Identify which cell holds the provided text, then report its (x, y) central coordinate. 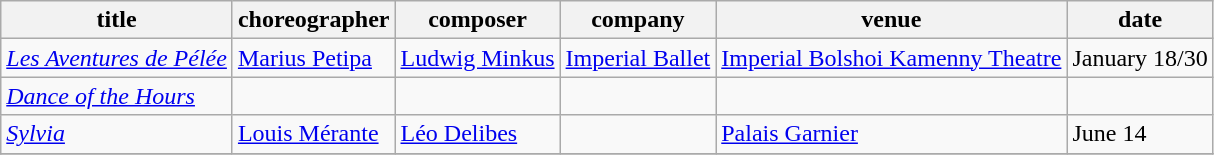
June 14 (1140, 134)
Les Aventures de Pélée (117, 58)
Léo Delibes (478, 134)
Sylvia (117, 134)
date (1140, 20)
Palais Garnier (892, 134)
Louis Mérante (314, 134)
Marius Petipa (314, 58)
title (117, 20)
Imperial Bolshoi Kamenny Theatre (892, 58)
choreographer (314, 20)
January 18/30 (1140, 58)
composer (478, 20)
company (638, 20)
Ludwig Minkus (478, 58)
Imperial Ballet (638, 58)
venue (892, 20)
Dance of the Hours (117, 96)
